Scan for the cell matching the given text and deliver its (X, Y) coordinate at center. 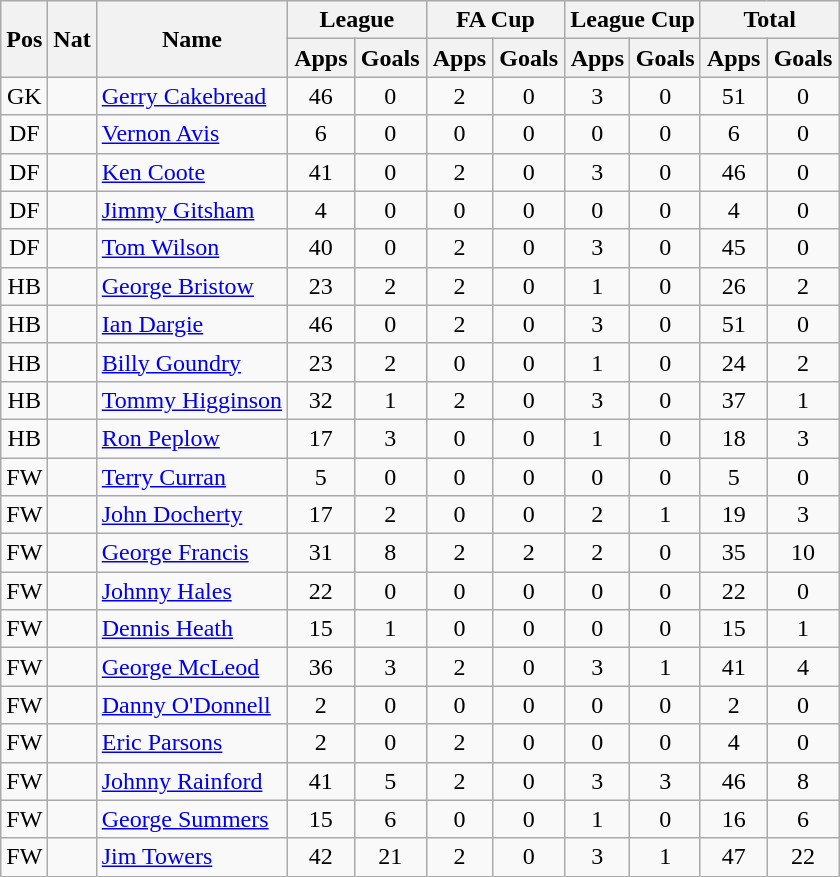
Dennis Heath (192, 629)
31 (322, 553)
Danny O'Donnell (192, 705)
Pos (24, 39)
Eric Parsons (192, 743)
Total (770, 20)
18 (734, 438)
16 (734, 819)
Vernon Avis (192, 134)
45 (734, 248)
36 (322, 667)
League (358, 20)
Ken Coote (192, 172)
Johnny Rainford (192, 781)
George Francis (192, 553)
Tommy Higginson (192, 400)
Billy Goundry (192, 362)
John Docherty (192, 515)
32 (322, 400)
19 (734, 515)
Johnny Hales (192, 591)
Name (192, 39)
37 (734, 400)
Ian Dargie (192, 324)
26 (734, 286)
42 (322, 857)
League Cup (633, 20)
George Bristow (192, 286)
FA Cup (496, 20)
Jim Towers (192, 857)
35 (734, 553)
George Summers (192, 819)
Tom Wilson (192, 248)
Jimmy Gitsham (192, 210)
Ron Peplow (192, 438)
21 (390, 857)
Nat (72, 39)
40 (322, 248)
47 (734, 857)
GK (24, 96)
10 (803, 553)
George McLeod (192, 667)
Terry Curran (192, 477)
24 (734, 362)
Gerry Cakebread (192, 96)
